Locate the cell with the specified text and output its (x, y) center coordinate. 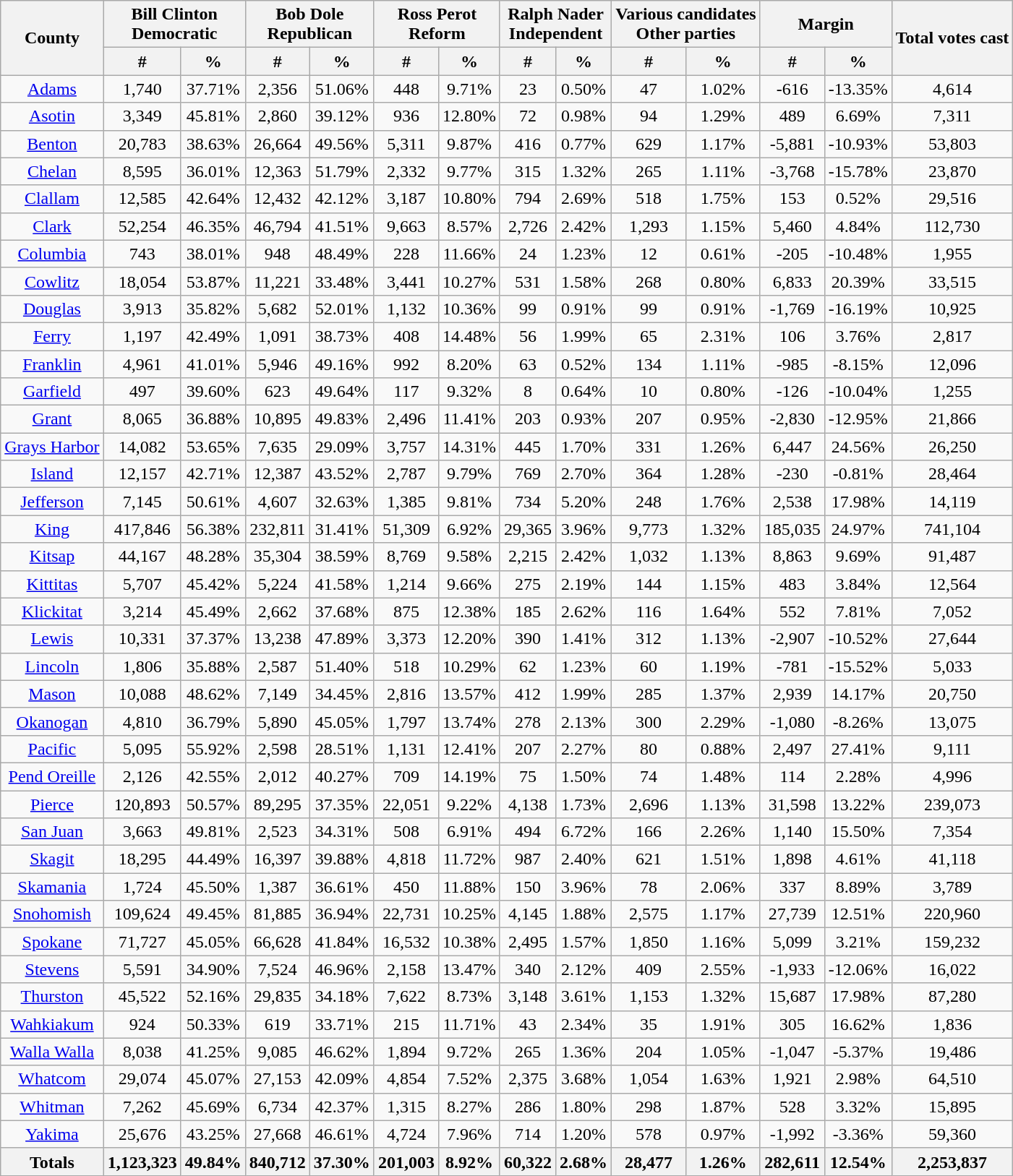
34.90% (213, 969)
6.69% (858, 116)
45,522 (142, 997)
9.72% (469, 1052)
7,635 (278, 447)
9,663 (406, 226)
185 (528, 611)
36.01% (213, 171)
5,682 (278, 309)
36.61% (341, 887)
Grays Harbor (52, 447)
10,895 (278, 419)
64,510 (952, 1079)
4,961 (142, 364)
7,052 (952, 611)
185,035 (792, 529)
94 (649, 116)
3.21% (858, 942)
10,088 (142, 694)
23 (528, 89)
6.91% (469, 832)
1,123,323 (142, 1162)
41,118 (952, 859)
4,818 (406, 859)
37.30% (341, 1162)
3,789 (952, 887)
1.58% (584, 281)
741,104 (952, 529)
26,664 (278, 144)
248 (649, 502)
2,158 (406, 969)
12.38% (469, 611)
13.74% (469, 721)
278 (528, 721)
-230 (792, 474)
9.87% (469, 144)
47 (649, 89)
629 (649, 144)
-781 (792, 666)
91,487 (952, 557)
2.28% (858, 776)
31,598 (792, 804)
36.94% (341, 914)
39.88% (341, 859)
11,221 (278, 281)
489 (792, 116)
1,032 (649, 557)
364 (649, 474)
40.27% (341, 776)
Wahkiakum (52, 1024)
12 (649, 254)
494 (528, 832)
33.48% (341, 281)
14.48% (469, 336)
41.58% (341, 584)
1.63% (723, 1079)
497 (142, 392)
2.98% (858, 1079)
528 (792, 1107)
29,516 (952, 199)
987 (528, 859)
5,707 (142, 584)
Ferry (52, 336)
22,051 (406, 804)
268 (649, 281)
27.41% (858, 749)
San Juan (52, 832)
1,255 (952, 392)
1,197 (142, 336)
46.61% (341, 1134)
924 (142, 1024)
33,515 (952, 281)
412 (528, 694)
Stevens (52, 969)
8,038 (142, 1052)
35.82% (213, 309)
29,365 (528, 529)
-12.95% (858, 419)
10.36% (469, 309)
3.68% (584, 1079)
41.01% (213, 364)
-985 (792, 364)
-0.81% (858, 474)
734 (528, 502)
42.55% (213, 776)
29,835 (278, 997)
531 (528, 281)
409 (649, 969)
46,794 (278, 226)
35 (649, 1024)
769 (528, 474)
109,624 (142, 914)
62 (528, 666)
43.52% (341, 474)
-16.19% (858, 309)
Whatcom (52, 1079)
0.93% (584, 419)
46.96% (341, 969)
8.89% (858, 887)
Pend Oreille (52, 776)
Columbia (52, 254)
66,628 (278, 942)
52.16% (213, 997)
71,727 (142, 942)
Thurston (52, 997)
9,773 (649, 529)
2,356 (278, 89)
39.12% (341, 116)
20,783 (142, 144)
Garfield (52, 392)
-12.06% (858, 969)
2.40% (584, 859)
3,349 (142, 116)
9.71% (469, 89)
4,607 (278, 502)
4,145 (528, 914)
-10.48% (858, 254)
8.27% (469, 1107)
60 (649, 666)
15.50% (858, 832)
Cowlitz (52, 281)
Ross PerotReform (437, 25)
45.49% (213, 611)
5,311 (406, 144)
9,085 (278, 1052)
24.97% (858, 529)
2.12% (584, 969)
10.29% (469, 666)
16,022 (952, 969)
24.56% (858, 447)
49.83% (341, 419)
56.38% (213, 529)
Grant (52, 419)
-205 (792, 254)
2.31% (723, 336)
743 (142, 254)
112,730 (952, 226)
45.81% (213, 116)
16,532 (406, 942)
38.01% (213, 254)
285 (649, 694)
48.62% (213, 694)
1,740 (142, 89)
12.54% (858, 1162)
2,375 (528, 1079)
2,662 (278, 611)
10,925 (952, 309)
2.26% (723, 832)
33.71% (341, 1024)
1,131 (406, 749)
41.84% (341, 942)
10.25% (469, 914)
1.80% (584, 1107)
5,890 (278, 721)
42.37% (341, 1107)
2.29% (723, 721)
3.84% (858, 584)
21,866 (952, 419)
204 (649, 1052)
2,575 (649, 914)
Island (52, 474)
5,460 (792, 226)
298 (649, 1107)
-13.35% (858, 89)
4.61% (858, 859)
331 (649, 447)
37.71% (213, 89)
9,111 (952, 749)
2,496 (406, 419)
15,895 (952, 1107)
38.63% (213, 144)
12,363 (278, 171)
7,622 (406, 997)
3,214 (142, 611)
Mason (52, 694)
-3,768 (792, 171)
12.20% (469, 639)
31.41% (341, 529)
483 (792, 584)
-8.15% (858, 364)
19,486 (952, 1052)
2,817 (952, 336)
Skagit (52, 859)
2,538 (792, 502)
1.73% (584, 804)
13.22% (858, 804)
4,810 (142, 721)
936 (406, 116)
23,870 (952, 171)
52.01% (341, 309)
Kitsap (52, 557)
6,833 (792, 281)
1,894 (406, 1052)
9.69% (858, 557)
0.64% (584, 392)
28,464 (952, 474)
41.25% (213, 1052)
43 (528, 1024)
2.55% (723, 969)
2.62% (584, 611)
-616 (792, 89)
2,587 (278, 666)
-3.36% (858, 1134)
36.88% (213, 419)
9.32% (469, 392)
Pacific (52, 749)
-1,080 (792, 721)
1,836 (952, 1024)
42.12% (341, 199)
448 (406, 89)
11.71% (469, 1024)
18,054 (142, 281)
49.45% (213, 914)
0.50% (584, 89)
35.88% (213, 666)
445 (528, 447)
1,091 (278, 336)
508 (406, 832)
578 (649, 1134)
81,885 (278, 914)
159,232 (952, 942)
1,806 (142, 666)
282,611 (792, 1162)
35,304 (278, 557)
1.28% (723, 474)
20,750 (952, 694)
72 (528, 116)
1.50% (584, 776)
-1,047 (792, 1052)
1.51% (723, 859)
948 (278, 254)
Franklin (52, 364)
12,564 (952, 584)
150 (528, 887)
8,595 (142, 171)
53.87% (213, 281)
59,360 (952, 1134)
14.17% (858, 694)
3,757 (406, 447)
1.70% (584, 447)
6.72% (584, 832)
Pierce (52, 804)
10.80% (469, 199)
-5.37% (858, 1052)
2.27% (584, 749)
Various candidatesOther parties (686, 25)
1.64% (723, 611)
13.47% (469, 969)
1.76% (723, 502)
117 (406, 392)
106 (792, 336)
1.75% (723, 199)
-10.04% (858, 392)
0.88% (723, 749)
166 (649, 832)
Ralph NaderIndependent (555, 25)
12,157 (142, 474)
27,739 (792, 914)
134 (649, 364)
408 (406, 336)
12,432 (278, 199)
2,816 (406, 694)
-2,907 (792, 639)
794 (528, 199)
4,996 (952, 776)
12.41% (469, 749)
1,387 (278, 887)
Kittitas (52, 584)
992 (406, 364)
621 (649, 859)
38.59% (341, 557)
34.31% (341, 832)
1.48% (723, 776)
78 (649, 887)
50.61% (213, 502)
47.89% (341, 639)
65 (649, 336)
1,293 (649, 226)
9.79% (469, 474)
114 (792, 776)
County (52, 38)
-1,769 (792, 309)
5,591 (142, 969)
450 (406, 887)
75 (528, 776)
8.20% (469, 364)
2,215 (528, 557)
2,253,837 (952, 1162)
4,138 (528, 804)
1,955 (952, 254)
44.49% (213, 859)
12.51% (858, 914)
1.57% (584, 942)
10 (649, 392)
53,803 (952, 144)
2.68% (584, 1162)
32.63% (341, 502)
3,187 (406, 199)
28,477 (649, 1162)
2.70% (584, 474)
Okanogan (52, 721)
42.71% (213, 474)
300 (649, 721)
13,075 (952, 721)
5,224 (278, 584)
2,860 (278, 116)
2,126 (142, 776)
1.16% (723, 942)
87,280 (952, 997)
1,898 (792, 859)
28.51% (341, 749)
34.45% (341, 694)
4,854 (406, 1079)
1.88% (584, 914)
9.22% (469, 804)
7,354 (952, 832)
9.77% (469, 171)
5,946 (278, 364)
2,696 (649, 804)
12,585 (142, 199)
50.33% (213, 1024)
2,939 (792, 694)
26,250 (952, 447)
7,262 (142, 1107)
275 (528, 584)
King (52, 529)
Whitman (52, 1107)
11.66% (469, 254)
15,687 (792, 997)
51.06% (341, 89)
Lewis (52, 639)
0.97% (723, 1134)
7,524 (278, 969)
41.51% (341, 226)
13,238 (278, 639)
10,331 (142, 639)
43.25% (213, 1134)
1.29% (723, 116)
11.88% (469, 887)
3,441 (406, 281)
24 (528, 254)
0.61% (723, 254)
2.06% (723, 887)
1,153 (649, 997)
49.16% (341, 364)
29.09% (341, 447)
8.92% (469, 1162)
1,385 (406, 502)
1,724 (142, 887)
2,497 (792, 749)
3,373 (406, 639)
25,676 (142, 1134)
12.80% (469, 116)
153 (792, 199)
Adams (52, 89)
49.56% (341, 144)
-1,933 (792, 969)
2,523 (278, 832)
55.92% (213, 749)
840,712 (278, 1162)
1,140 (792, 832)
46.62% (341, 1052)
45.50% (213, 887)
1,797 (406, 721)
4,724 (406, 1134)
0.98% (584, 116)
14,082 (142, 447)
0.77% (584, 144)
1.20% (584, 1134)
8.73% (469, 997)
239,073 (952, 804)
9.66% (469, 584)
Walla Walla (52, 1052)
12,096 (952, 364)
16,397 (278, 859)
37.37% (213, 639)
10.27% (469, 281)
2.13% (584, 721)
390 (528, 639)
52,254 (142, 226)
27,153 (278, 1079)
709 (406, 776)
6.92% (469, 529)
-126 (792, 392)
89,295 (278, 804)
337 (792, 887)
7.52% (469, 1079)
49.64% (341, 392)
5,033 (952, 666)
-15.78% (858, 171)
9.58% (469, 557)
-10.93% (858, 144)
1.05% (723, 1052)
1.41% (584, 639)
6,734 (278, 1107)
14,119 (952, 502)
Skamania (52, 887)
50.57% (213, 804)
7.81% (858, 611)
29,074 (142, 1079)
1,132 (406, 309)
-10.52% (858, 639)
1,921 (792, 1079)
1,214 (406, 584)
4,614 (952, 89)
Douglas (52, 309)
Clark (52, 226)
4.84% (858, 226)
51.79% (341, 171)
5,095 (142, 749)
37.68% (341, 611)
11.72% (469, 859)
2,495 (528, 942)
7,149 (278, 694)
34.18% (341, 997)
11.41% (469, 419)
5,099 (792, 942)
305 (792, 1024)
13.57% (469, 694)
39.60% (213, 392)
Benton (52, 144)
45.07% (213, 1079)
2,726 (528, 226)
0.95% (723, 419)
Total votes cast (952, 38)
36.79% (213, 721)
144 (649, 584)
42.09% (341, 1079)
1,054 (649, 1079)
315 (528, 171)
201,003 (406, 1162)
552 (792, 611)
56 (528, 336)
53.65% (213, 447)
-15.52% (858, 666)
312 (649, 639)
215 (406, 1024)
875 (406, 611)
48.28% (213, 557)
-8.26% (858, 721)
Asotin (52, 116)
20.39% (858, 281)
2,332 (406, 171)
1.36% (584, 1052)
45.42% (213, 584)
Bob DoleRepublican (309, 25)
2,012 (278, 776)
8.57% (469, 226)
2.69% (584, 199)
Snohomish (52, 914)
3.32% (858, 1107)
417,846 (142, 529)
Spokane (52, 942)
1.87% (723, 1107)
18,295 (142, 859)
3,663 (142, 832)
22,731 (406, 914)
203 (528, 419)
Margin (826, 25)
3.76% (858, 336)
51,309 (406, 529)
80 (649, 749)
2.19% (584, 584)
Yakima (52, 1134)
8,065 (142, 419)
220,960 (952, 914)
2.34% (584, 1024)
16.62% (858, 1024)
3,913 (142, 309)
-1,992 (792, 1134)
49.81% (213, 832)
27,644 (952, 639)
12,387 (278, 474)
7,145 (142, 502)
27,668 (278, 1134)
232,811 (278, 529)
-2,830 (792, 419)
Jefferson (52, 502)
14.31% (469, 447)
120,893 (142, 804)
5.20% (584, 502)
10.38% (469, 942)
48.49% (341, 254)
1.02% (723, 89)
1,315 (406, 1107)
3,148 (528, 997)
38.73% (341, 336)
286 (528, 1107)
8 (528, 392)
714 (528, 1134)
340 (528, 969)
1.19% (723, 666)
Totals (52, 1162)
8,769 (406, 557)
Bill ClintonDemocratic (174, 25)
2,787 (406, 474)
3.61% (584, 997)
1,850 (649, 942)
8,863 (792, 557)
63 (528, 364)
Chelan (52, 171)
74 (649, 776)
2,598 (278, 749)
619 (278, 1024)
228 (406, 254)
6,447 (792, 447)
-5,881 (792, 144)
37.35% (341, 804)
14.19% (469, 776)
116 (649, 611)
51.40% (341, 666)
416 (528, 144)
42.49% (213, 336)
1.37% (723, 694)
44,167 (142, 557)
49.84% (213, 1162)
623 (278, 392)
7.96% (469, 1134)
7,311 (952, 116)
9.81% (469, 502)
Lincoln (52, 666)
Klickitat (52, 611)
60,322 (528, 1162)
Clallam (52, 199)
46.35% (213, 226)
1.91% (723, 1024)
42.64% (213, 199)
45.69% (213, 1107)
